Return (x, y) of the center of cell containing provided text 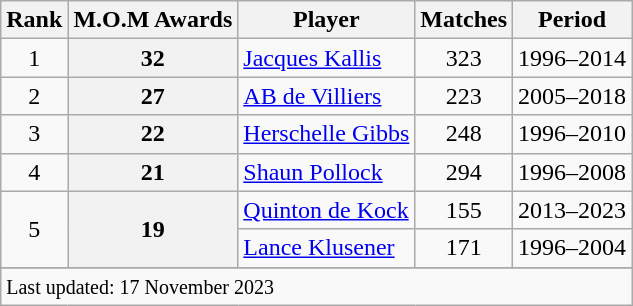
Last updated: 17 November 2023 (316, 286)
21 (153, 172)
Player (326, 20)
2 (34, 96)
Matches (464, 20)
32 (153, 58)
3 (34, 134)
Period (572, 20)
22 (153, 134)
294 (464, 172)
5 (34, 229)
M.O.M Awards (153, 20)
1996–2008 (572, 172)
1996–2004 (572, 248)
1 (34, 58)
1996–2014 (572, 58)
Shaun Pollock (326, 172)
Herschelle Gibbs (326, 134)
2005–2018 (572, 96)
1996–2010 (572, 134)
223 (464, 96)
Lance Klusener (326, 248)
155 (464, 210)
2013–2023 (572, 210)
248 (464, 134)
Quinton de Kock (326, 210)
19 (153, 229)
4 (34, 172)
27 (153, 96)
AB de Villiers (326, 96)
171 (464, 248)
Jacques Kallis (326, 58)
323 (464, 58)
Rank (34, 20)
